Determine the (x, y) coordinate at the center of the cell enclosing the given text.  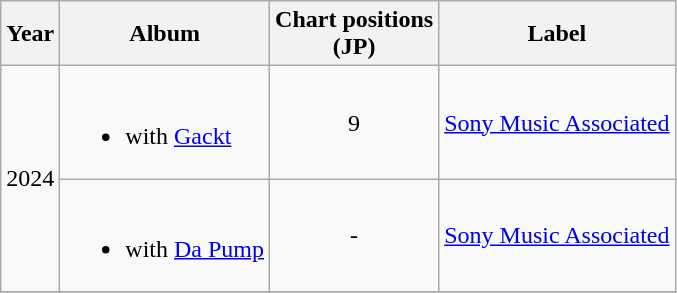
with Gackt (165, 122)
Label (557, 34)
Chart positions(JP) (354, 34)
with Da Pump (165, 236)
Album (165, 34)
- (354, 236)
Year (30, 34)
2024 (30, 179)
9 (354, 122)
